Output the [x, y] coordinate of the center of the cell containing the given text.  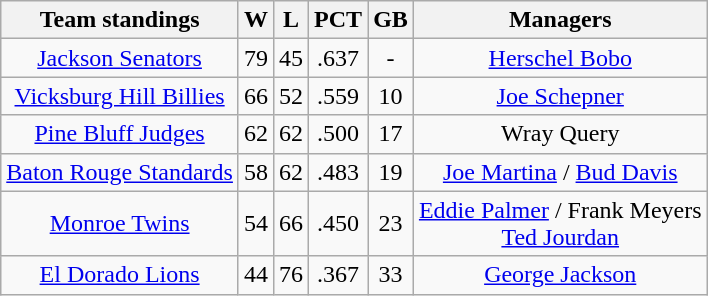
Joe Martina / Bud Davis [560, 172]
76 [292, 275]
Eddie Palmer / Frank Meyers Ted Jourdan [560, 224]
10 [391, 96]
Monroe Twins [120, 224]
.500 [338, 134]
.367 [338, 275]
PCT [338, 20]
58 [256, 172]
.559 [338, 96]
W [256, 20]
El Dorado Lions [120, 275]
Jackson Senators [120, 58]
17 [391, 134]
Vicksburg Hill Billies [120, 96]
George Jackson [560, 275]
52 [292, 96]
33 [391, 275]
L [292, 20]
Pine Bluff Judges [120, 134]
45 [292, 58]
Joe Schepner [560, 96]
Wray Query [560, 134]
Herschel Bobo [560, 58]
.450 [338, 224]
Team standings [120, 20]
79 [256, 58]
- [391, 58]
GB [391, 20]
23 [391, 224]
54 [256, 224]
.637 [338, 58]
44 [256, 275]
Baton Rouge Standards [120, 172]
.483 [338, 172]
Managers [560, 20]
19 [391, 172]
